Extract the (x, y) coordinate from the center of the cell holding the provided text.  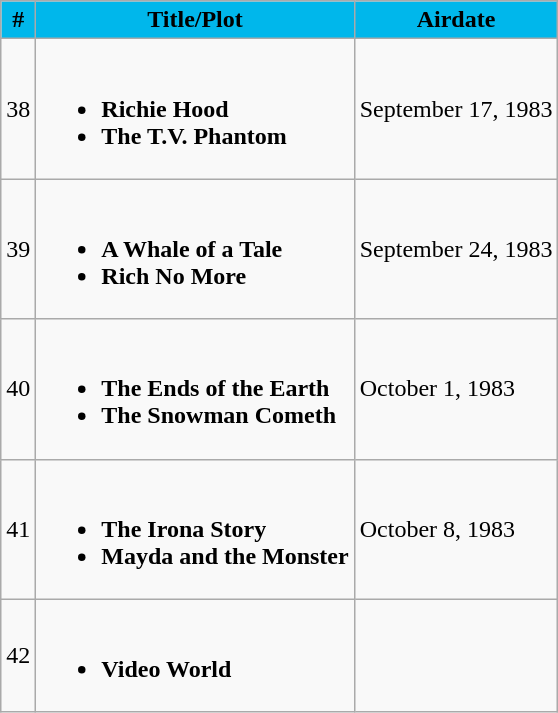
A Whale of a TaleRich No More (195, 249)
42 (18, 656)
38 (18, 109)
September 24, 1983 (456, 249)
Richie HoodThe T.V. Phantom (195, 109)
The Irona StoryMayda and the Monster (195, 529)
40 (18, 389)
September 17, 1983 (456, 109)
Video World (195, 656)
Title/Plot (195, 20)
41 (18, 529)
October 1, 1983 (456, 389)
39 (18, 249)
# (18, 20)
Airdate (456, 20)
The Ends of the EarthThe Snowman Cometh (195, 389)
October 8, 1983 (456, 529)
